Determine the (X, Y) coordinate at the center of the cell enclosing the given text.  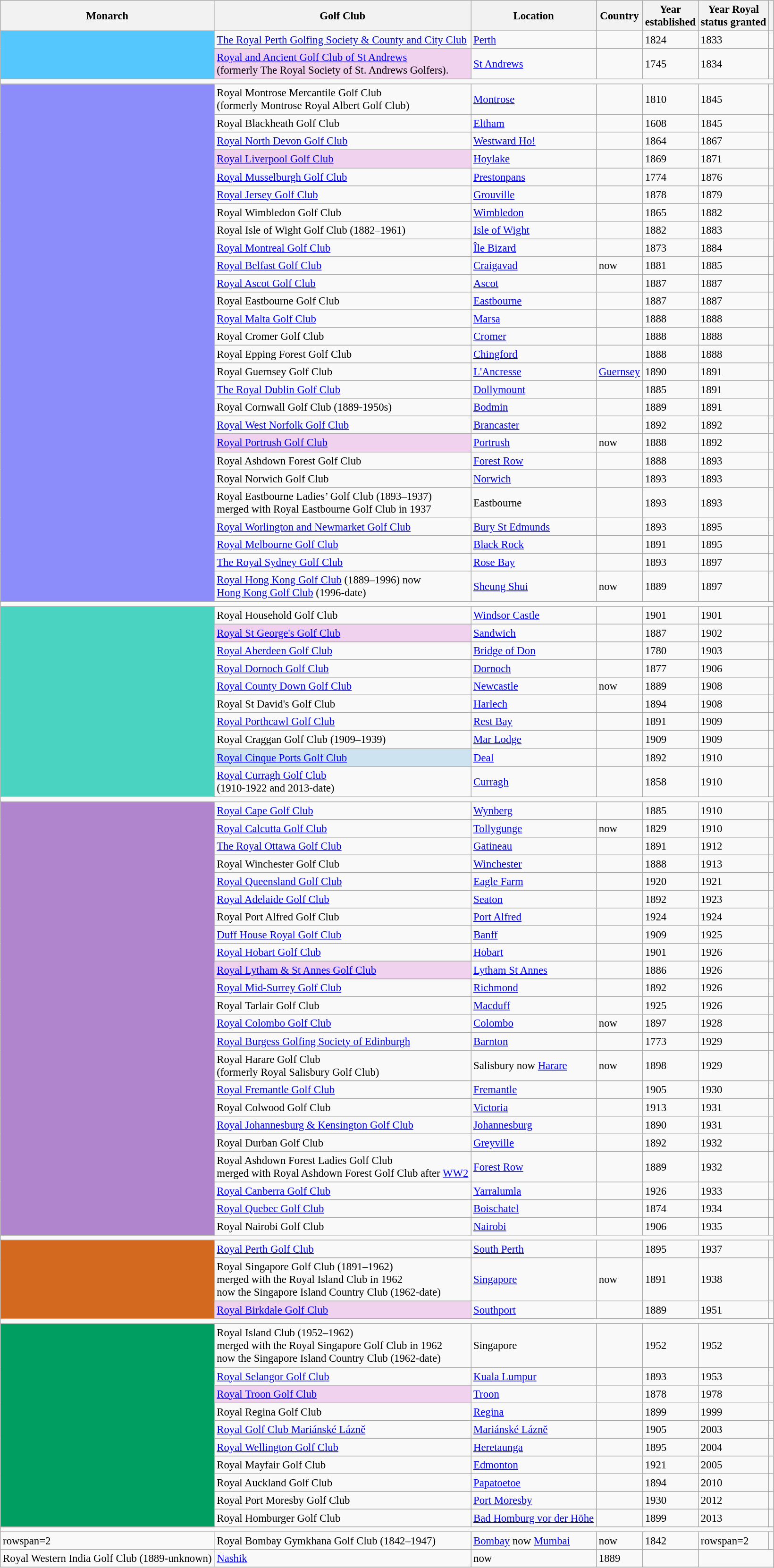
Montrose (534, 99)
1874 (670, 1209)
2004 (733, 1447)
1920 (670, 882)
1871 (733, 159)
1833 (733, 40)
Royal Western India Golf Club (1889-unknown) (108, 1559)
Mariánské Lázně (534, 1429)
Royal Calcutta Golf Club (343, 828)
Hoylake (534, 159)
Royal Worlington and Newmarket Golf Club (343, 527)
Papatoetoe (534, 1483)
1928 (733, 1024)
Royal Montreal Golf Club (343, 248)
Guernsey (619, 372)
Royal Liverpool Golf Club (343, 159)
Port Alfred (534, 917)
Lytham St Annes (534, 970)
Bodmin (534, 407)
Dollymount (534, 390)
1867 (733, 141)
Johannesburg (534, 1125)
1898 (670, 1066)
1938 (733, 1280)
Royal and Ancient Golf Club of St Andrews(formerly The Royal Society of St. Andrews Golfers). (343, 64)
Newcastle (534, 686)
Royal Musselburgh Golf Club (343, 177)
Royal Cromer Golf Club (343, 337)
Perth (534, 40)
Hobart (534, 953)
Royal Lytham & St Annes Golf Club (343, 970)
Barnton (534, 1041)
Royal Ashdown Forest Ladies Golf Clubmerged with Royal Ashdown Forest Golf Club after WW2 (343, 1167)
Black Rock (534, 545)
Royal Wellington Golf Club (343, 1447)
Royal Household Golf Club (343, 615)
Royal Jersey Golf Club (343, 194)
Harlech (534, 704)
Royal Port Alfred Golf Club (343, 917)
Prestonpans (534, 177)
Tollygunge (534, 828)
Mar Lodge (534, 740)
Edmonton (534, 1465)
Windsor Castle (534, 615)
2003 (733, 1429)
Royal Isle of Wight Golf Club (1882–1961) (343, 230)
Ascot (534, 283)
Bury St Edmunds (534, 527)
Rose Bay (534, 562)
Royal Durban Golf Club (343, 1143)
Dornoch (534, 669)
Royal Wimbledon Golf Club (343, 212)
Marsa (534, 319)
Richmond (534, 988)
Royal Winchester Golf Club (343, 864)
Regina (534, 1412)
2013 (733, 1518)
Royal Hobart Golf Club (343, 953)
Gatineau (534, 846)
1884 (733, 248)
Royal Curragh Golf Club(1910-1922 and 2013-date) (343, 782)
Country (619, 16)
Seaton (534, 899)
Royal Ascot Golf Club (343, 283)
Boischatel (534, 1209)
Port Moresby (534, 1501)
Royal Troon Golf Club (343, 1394)
1902 (733, 633)
Craigavad (534, 266)
2005 (733, 1465)
Salisbury now Harare (534, 1066)
St Andrews (534, 64)
Royal Norwich Golf Club (343, 479)
Royal Birkdale Golf Club (343, 1310)
Troon (534, 1394)
1934 (733, 1209)
Royal Hong Kong Golf Club (1889–1996) nowHong Kong Golf Club (1996-date) (343, 586)
Royal Quebec Golf Club (343, 1209)
Sandwich (534, 633)
1829 (670, 828)
Fremantle (534, 1089)
1864 (670, 141)
Royal Tarlair Golf Club (343, 1006)
1912 (733, 846)
1876 (733, 177)
Royal Mid-Surrey Golf Club (343, 988)
Royal Perth Golf Club (343, 1249)
Royal Adelaide Golf Club (343, 899)
1886 (670, 970)
Royal Port Moresby Golf Club (343, 1501)
1879 (733, 194)
Isle of Wight (534, 230)
Greyville (534, 1143)
Nairobi (534, 1227)
1951 (733, 1310)
The Royal Perth Golfing Society & County and City Club (343, 40)
Royal County Down Golf Club (343, 686)
Chingford (534, 354)
Royal North Devon Golf Club (343, 141)
Royal Harare Golf Club(formerly Royal Salisbury Golf Club) (343, 1066)
Royal Malta Golf Club (343, 319)
Location (534, 16)
Wynberg (534, 810)
Royal Bombay Gymkhana Golf Club (1842–1947) (343, 1541)
1953 (733, 1376)
Heretaunga (534, 1447)
Royal Mayfair Golf Club (343, 1465)
Royal Canberra Golf Club (343, 1191)
Royal Belfast Golf Club (343, 266)
Royal Nairobi Golf Club (343, 1227)
Royal Epping Forest Golf Club (343, 354)
1865 (670, 212)
1881 (670, 266)
Golf Club (343, 16)
Royal Selangor Golf Club (343, 1376)
Île Bizard (534, 248)
Cromer (534, 337)
2010 (733, 1483)
Eltham (534, 124)
Bad Homburg vor der Höhe (534, 1518)
1608 (670, 124)
Royal Burgess Golfing Society of Edinburgh (343, 1041)
Royal St George's Golf Club (343, 633)
Royal Johannesburg & Kensington Golf Club (343, 1125)
Royal Eastbourne Golf Club (343, 301)
Wimbledon (534, 212)
Royal Eastbourne Ladies’ Golf Club (1893–1937)merged with Royal Eastbourne Golf Club in 1937 (343, 502)
Nashik (343, 1559)
Norwich (534, 479)
Macduff (534, 1006)
South Perth (534, 1249)
Grouville (534, 194)
Royal Singapore Golf Club (1891–1962)merged with the Royal Island Club in 1962now the Singapore Island Country Club (1962-date) (343, 1280)
Colombo (534, 1024)
Royal Guernsey Golf Club (343, 372)
Royal Queensland Golf Club (343, 882)
Royal Portrush Golf Club (343, 443)
Royal Blackheath Golf Club (343, 124)
Eagle Farm (534, 882)
Southport (534, 1310)
The Royal Dublin Golf Club (343, 390)
Bombay now Mumbai (534, 1541)
1869 (670, 159)
1842 (670, 1541)
Royal Auckland Golf Club (343, 1483)
1745 (670, 64)
Year established (670, 16)
1935 (733, 1227)
Royal Colombo Golf Club (343, 1024)
Bridge of Don (534, 651)
Kuala Lumpur (534, 1376)
Westward Ho! (534, 141)
Royal Cinque Ports Golf Club (343, 758)
1923 (733, 899)
1834 (733, 64)
1999 (733, 1412)
1858 (670, 782)
Royal Homburger Golf Club (343, 1518)
Royal Cape Golf Club (343, 810)
Royal Aberdeen Golf Club (343, 651)
Royal Ashdown Forest Golf Club (343, 461)
L'Ancresse (534, 372)
Brancaster (534, 425)
Victoria (534, 1107)
2012 (733, 1501)
Monarch (108, 16)
Royal Fremantle Golf Club (343, 1089)
Rest Bay (534, 722)
Royal Dornoch Golf Club (343, 669)
Royal St David's Golf Club (343, 704)
1903 (733, 651)
1937 (733, 1249)
1877 (670, 669)
The Royal Ottawa Golf Club (343, 846)
Royal West Norfolk Golf Club (343, 425)
Royal Montrose Mercantile Golf Club(formerly Montrose Royal Albert Golf Club) (343, 99)
1810 (670, 99)
Winchester (534, 864)
Portrush (534, 443)
1824 (670, 40)
Curragh (534, 782)
Royal Golf Club Mariánské Lázně (343, 1429)
Year Royalstatus granted (733, 16)
Royal Cornwall Golf Club (1889-1950s) (343, 407)
Royal Porthcawl Golf Club (343, 722)
1933 (733, 1191)
1773 (670, 1041)
Royal Colwood Golf Club (343, 1107)
1873 (670, 248)
1883 (733, 230)
Banff (534, 935)
Royal Craggan Golf Club (1909–1939) (343, 740)
Deal (534, 758)
The Royal Sydney Golf Club (343, 562)
Duff House Royal Golf Club (343, 935)
Royal Melbourne Golf Club (343, 545)
1978 (733, 1394)
1780 (670, 651)
Royal Regina Golf Club (343, 1412)
Royal Island Club (1952–1962)merged with the Royal Singapore Golf Club in 1962now the Singapore Island Country Club (1962-date) (343, 1346)
1774 (670, 177)
Yarralumla (534, 1191)
Sheung Shui (534, 586)
